Return the (X, Y) coordinate for the center point of the cell that contains the specified text.  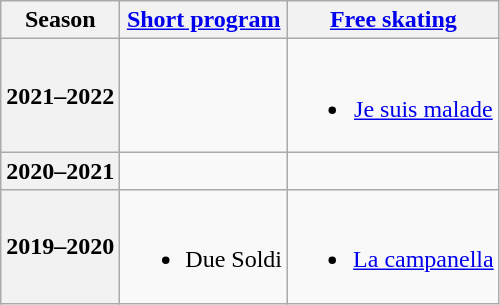
2019–2020 (60, 246)
Je suis malade (394, 96)
2021–2022 (60, 96)
Due Soldi (204, 246)
2020–2021 (60, 171)
Season (60, 20)
La campanella (394, 246)
Short program (204, 20)
Free skating (394, 20)
